Detect which cell encompasses the target text, then output its (X, Y) center coordinate. 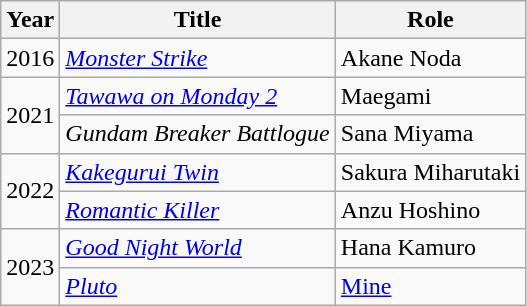
Maegami (430, 96)
Role (430, 20)
2021 (30, 115)
Sana Miyama (430, 134)
2022 (30, 191)
Akane Noda (430, 58)
Sakura Miharutaki (430, 172)
Hana Kamuro (430, 248)
Tawawa on Monday 2 (198, 96)
Monster Strike (198, 58)
Romantic Killer (198, 210)
2016 (30, 58)
Good Night World (198, 248)
Year (30, 20)
Kakegurui Twin (198, 172)
Pluto (198, 286)
2023 (30, 267)
Mine (430, 286)
Gundam Breaker Battlogue (198, 134)
Anzu Hoshino (430, 210)
Title (198, 20)
